Capture the cell that displays the provided text and extract its (X, Y) central coordinate. 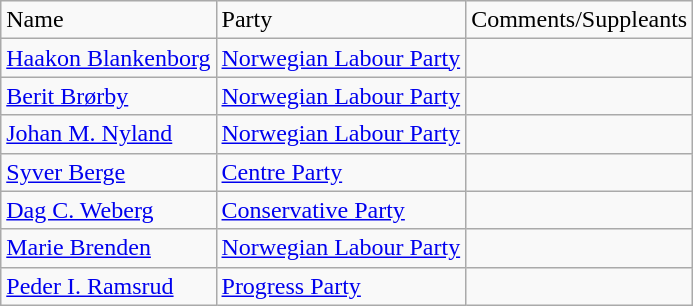
Johan M. Nyland (108, 134)
Dag C. Weberg (108, 210)
Syver Berge (108, 172)
Haakon Blankenborg (108, 58)
Comments/Suppleants (580, 20)
Berit Brørby (108, 96)
Centre Party (341, 172)
Conservative Party (341, 210)
Marie Brenden (108, 248)
Name (108, 20)
Progress Party (341, 286)
Party (341, 20)
Peder I. Ramsrud (108, 286)
